Determine the (x, y) coordinate at the center of the cell enclosing the given text.  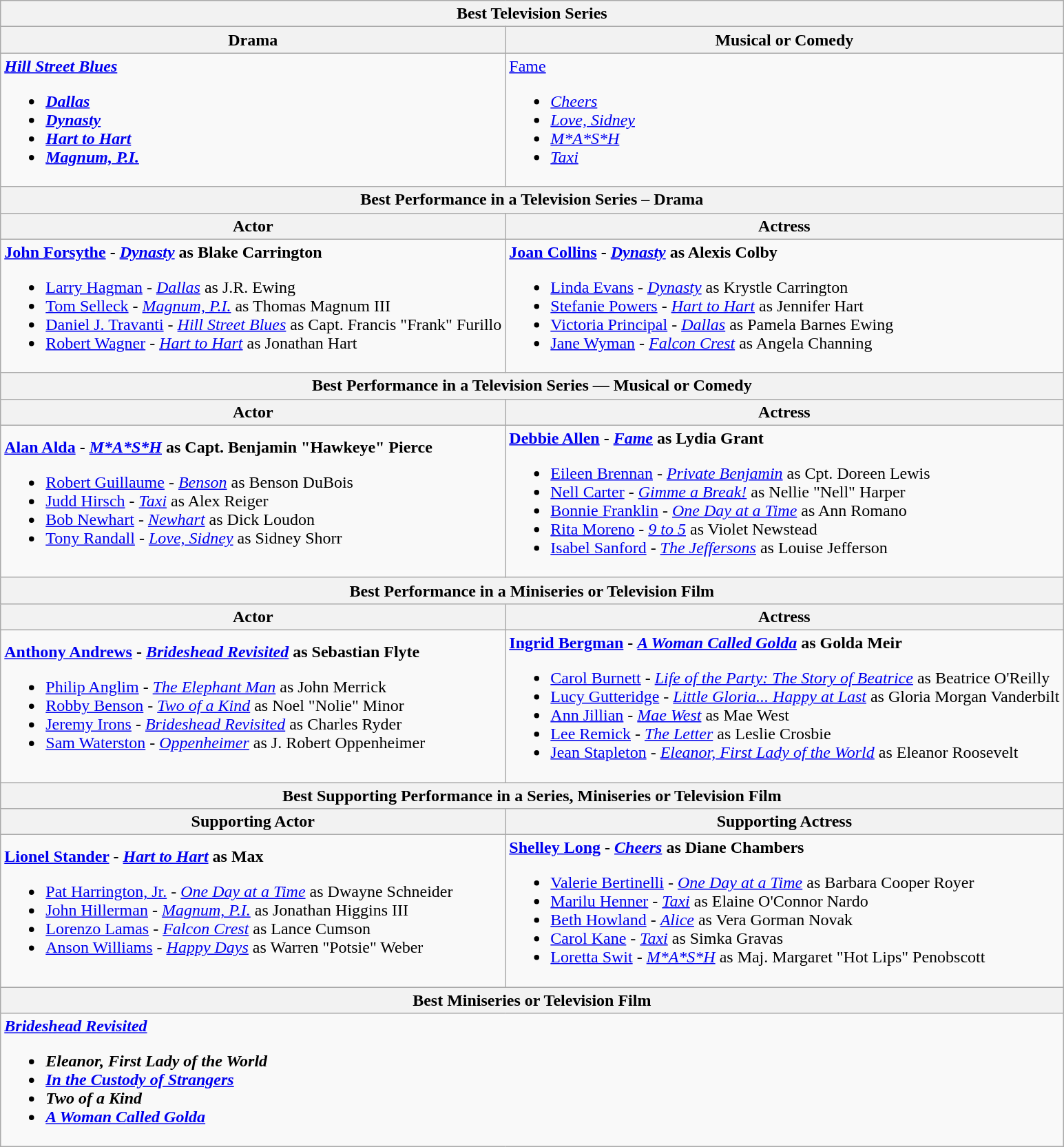
Best Performance in a Miniseries or Television Film (532, 590)
Hill Street BluesDallasDynastyHart to HartMagnum, P.I. (253, 120)
Best Supporting Performance in a Series, Miniseries or Television Film (532, 796)
Best Television Series (532, 14)
FameCheersLove, SidneyM*A*S*HTaxi (784, 120)
Musical or Comedy (784, 40)
Supporting Actor (253, 822)
Brideshead RevisitedEleanor, First Lady of the WorldIn the Custody of StrangersTwo of a KindA Woman Called Golda (532, 1080)
Best Miniseries or Television Film (532, 1000)
Best Performance in a Television Series – Drama (532, 200)
Drama (253, 40)
Supporting Actress (784, 822)
Best Performance in a Television Series — Musical or Comedy (532, 386)
